Pinpoint the cell where the given text exists, returning its (X, Y) midpoint coordinate. 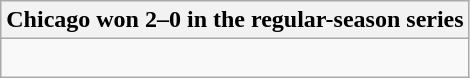
Chicago won 2–0 in the regular-season series (235, 20)
